Find where the given text appears and provide that cell's center as (x, y) coordinate. 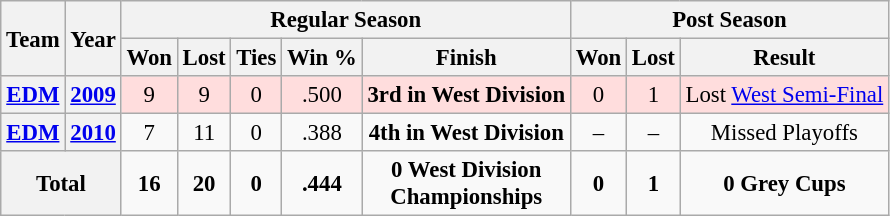
.388 (322, 133)
20 (204, 184)
Team (33, 38)
7 (149, 133)
Regular Season (346, 20)
Total (61, 184)
Win % (322, 58)
Missed Playoffs (784, 133)
11 (204, 133)
Year (93, 38)
.500 (322, 95)
Finish (466, 58)
2009 (93, 95)
2010 (93, 133)
.444 (322, 184)
0 West DivisionChampionships (466, 184)
Post Season (729, 20)
3rd in West Division (466, 95)
Ties (256, 58)
4th in West Division (466, 133)
Lost West Semi-Final (784, 95)
16 (149, 184)
Result (784, 58)
0 Grey Cups (784, 184)
